From the cell containing the given text, extract its center point as [X, Y] coordinate. 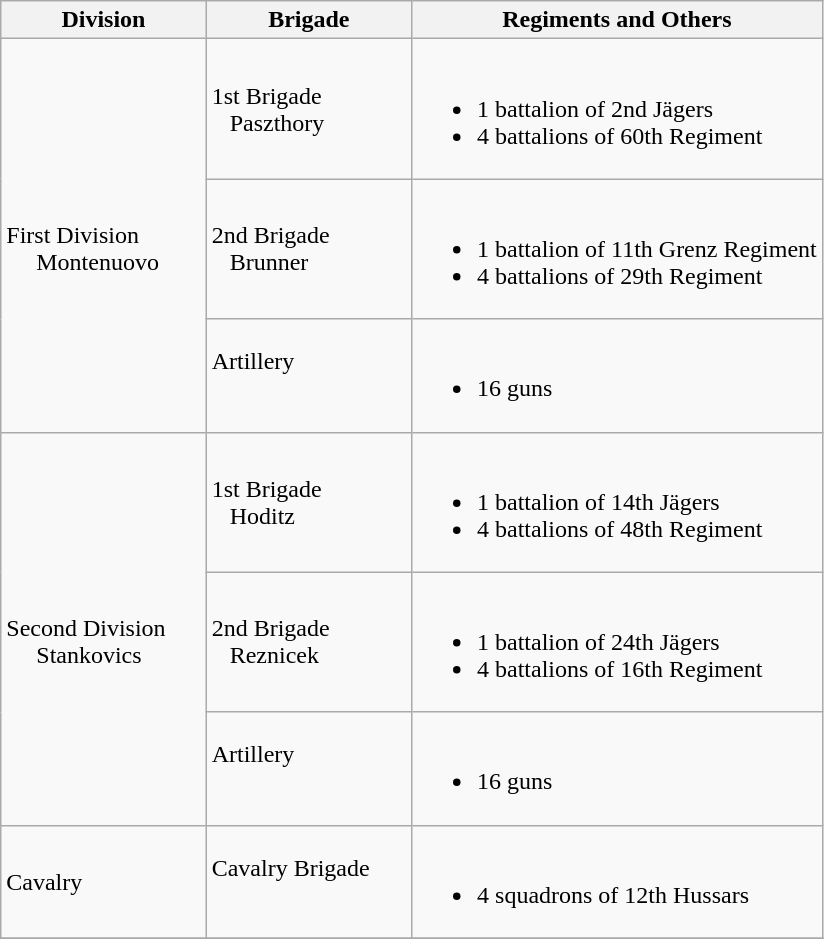
1 battalion of 2nd Jägers4 battalions of 60th Regiment [618, 109]
1 battalion of 14th Jägers4 battalions of 48th Regiment [618, 502]
Division [104, 20]
2nd Brigade Reznicek [308, 642]
Regiments and Others [618, 20]
Cavalry [104, 882]
2nd Brigade Brunner [308, 249]
1st Brigade Hoditz [308, 502]
1 battalion of 24th Jägers4 battalions of 16th Regiment [618, 642]
Second Division Stankovics [104, 628]
1 battalion of 11th Grenz Regiment4 battalions of 29th Regiment [618, 249]
First Division Montenuovo [104, 236]
1st Brigade Paszthory [308, 109]
Brigade [308, 20]
Cavalry Brigade [308, 882]
4 squadrons of 12th Hussars [618, 882]
